Detect which cell encompasses the target text, then output its (x, y) center coordinate. 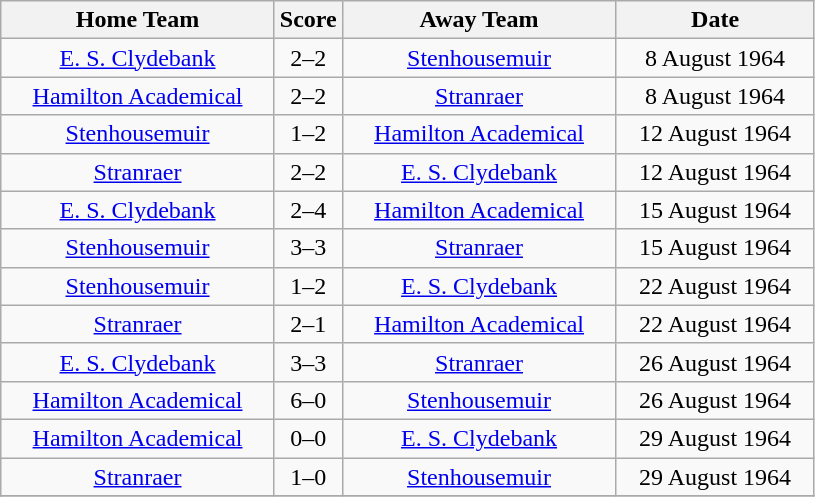
6–0 (308, 400)
2–4 (308, 210)
2–1 (308, 324)
Away Team (479, 20)
Score (308, 20)
0–0 (308, 438)
Home Team (138, 20)
Date (716, 20)
1–0 (308, 477)
